Pinpoint the cell where the given text exists, returning its [x, y] midpoint coordinate. 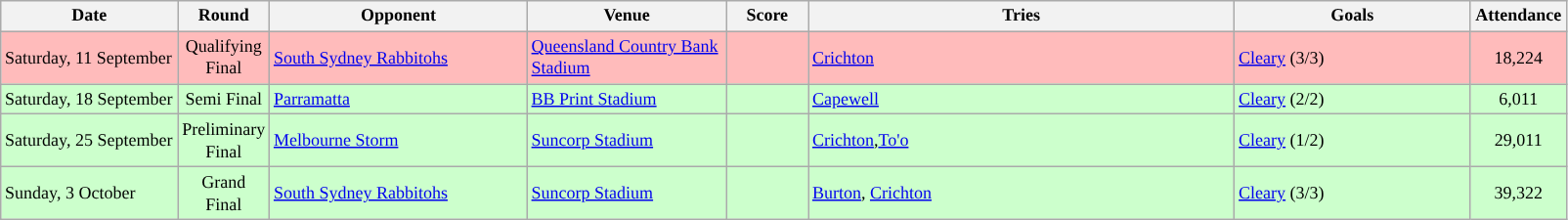
Melbourne Storm [399, 141]
Crichton [1022, 58]
Saturday, 25 September [90, 141]
Capewell [1022, 100]
Goals [1353, 16]
Tries [1022, 16]
Grand Final [224, 193]
Qualifying Final [224, 58]
Burton, Crichton [1022, 193]
Venue [627, 16]
Opponent [399, 16]
Parramatta [399, 100]
Score [767, 16]
29,011 [1519, 141]
Saturday, 18 September [90, 100]
Attendance [1519, 16]
Crichton,To'o [1022, 141]
Cleary (2/2) [1353, 100]
Queensland Country Bank Stadium [627, 58]
Preliminary Final [224, 141]
Semi Final [224, 100]
39,322 [1519, 193]
6,011 [1519, 100]
Date [90, 16]
18,224 [1519, 58]
Cleary (1/2) [1353, 141]
BB Print Stadium [627, 100]
Round [224, 16]
Saturday, 11 September [90, 58]
Sunday, 3 October [90, 193]
